Pinpoint the cell where the given text exists, returning its (X, Y) midpoint coordinate. 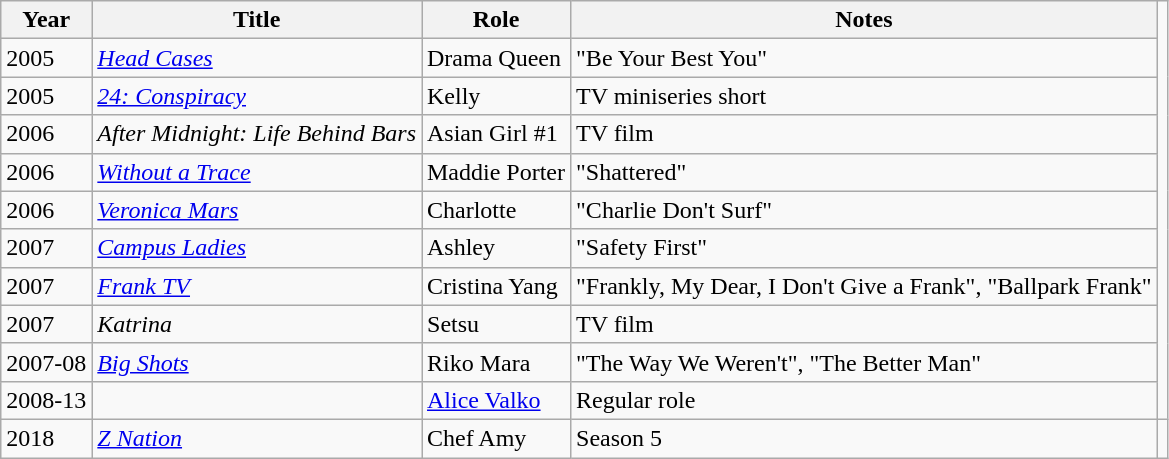
Campus Ladies (257, 248)
"Be Your Best You" (864, 58)
Big Shots (257, 362)
"The Way We Weren't", "The Better Man" (864, 362)
Title (257, 20)
Regular role (864, 400)
24: Conspiracy (257, 96)
Riko Mara (496, 362)
Ashley (496, 248)
Veronica Mars (257, 210)
Without a Trace (257, 172)
Drama Queen (496, 58)
2018 (46, 438)
Katrina (257, 324)
Cristina Yang (496, 286)
Alice Valko (496, 400)
Maddie Porter (496, 172)
Z Nation (257, 438)
"Frankly, My Dear, I Don't Give a Frank", "Ballpark Frank" (864, 286)
Setsu (496, 324)
Chef Amy (496, 438)
Year (46, 20)
"Safety First" (864, 248)
TV miniseries short (864, 96)
Asian Girl #1 (496, 134)
After Midnight: Life Behind Bars (257, 134)
Kelly (496, 96)
Notes (864, 20)
"Shattered" (864, 172)
2007-08 (46, 362)
2008-13 (46, 400)
Head Cases (257, 58)
Charlotte (496, 210)
Frank TV (257, 286)
"Charlie Don't Surf" (864, 210)
Season 5 (864, 438)
Role (496, 20)
